Detect which cell encompasses the target text, then output its [X, Y] center coordinate. 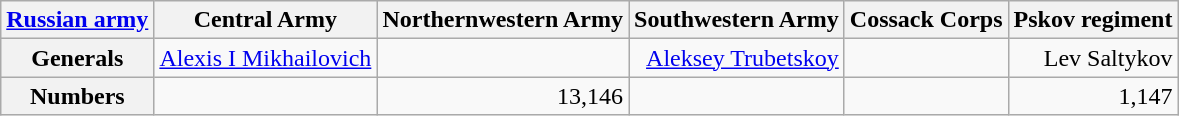
Russian army [78, 20]
Southwestern Army [737, 20]
Northernwestern Army [503, 20]
Alexis I Mikhailovich [266, 58]
Pskov regiment [1093, 20]
Numbers [78, 96]
Central Army [266, 20]
Generals [78, 58]
13,146 [503, 96]
Cossack Corps [926, 20]
Lev Saltykov [1093, 58]
1,147 [1093, 96]
Aleksey Trubetskoy [737, 58]
